From the cell containing the given text, extract its center point as [X, Y] coordinate. 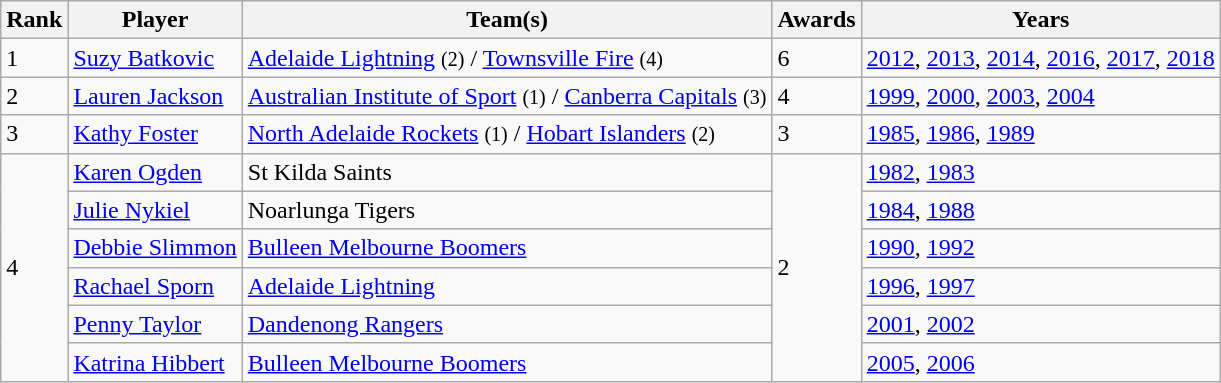
1996, 1997 [1040, 286]
Debbie Slimmon [155, 248]
2001, 2002 [1040, 324]
1 [34, 58]
Adelaide Lightning [507, 286]
2012, 2013, 2014, 2016, 2017, 2018 [1040, 58]
Player [155, 20]
2005, 2006 [1040, 362]
Rachael Sporn [155, 286]
Kathy Foster [155, 134]
North Adelaide Rockets (1) / Hobart Islanders (2) [507, 134]
Australian Institute of Sport (1) / Canberra Capitals (3) [507, 96]
Suzy Batkovic [155, 58]
1984, 1988 [1040, 210]
1985, 1986, 1989 [1040, 134]
1982, 1983 [1040, 172]
Awards [816, 20]
St Kilda Saints [507, 172]
1999, 2000, 2003, 2004 [1040, 96]
Julie Nykiel [155, 210]
Katrina Hibbert [155, 362]
Adelaide Lightning (2) / Townsville Fire (4) [507, 58]
Lauren Jackson [155, 96]
Noarlunga Tigers [507, 210]
Team(s) [507, 20]
Karen Ogden [155, 172]
Dandenong Rangers [507, 324]
Penny Taylor [155, 324]
1990, 1992 [1040, 248]
Rank [34, 20]
6 [816, 58]
Years [1040, 20]
